From the cell containing the given text, extract its center point as (X, Y) coordinate. 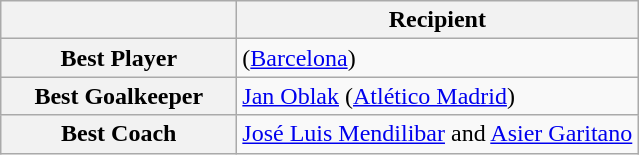
Recipient (438, 20)
(Barcelona) (438, 58)
Best Player (119, 58)
José Luis Mendilibar and Asier Garitano (438, 134)
Jan Oblak (Atlético Madrid) (438, 96)
Best Goalkeeper (119, 96)
Best Coach (119, 134)
